Locate the cell with the specified text and output its (x, y) center coordinate. 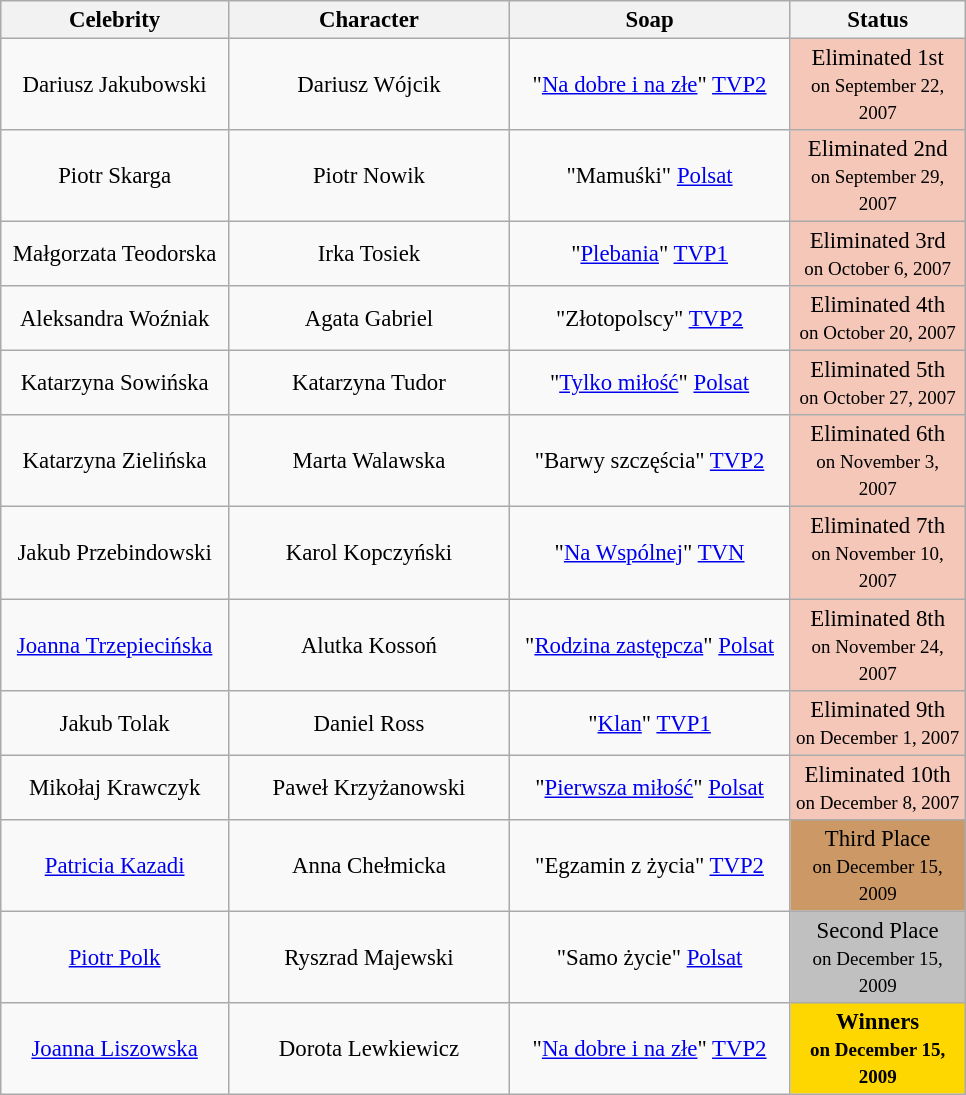
Jakub Tolak (115, 722)
"Egzamin z życia" TVP2 (650, 865)
"Na Wspólnej" TVN (650, 553)
Dariusz Jakubowski (115, 84)
Irka Tosiek (370, 254)
Katarzyna Sowińska (115, 384)
Mikołaj Krawczyk (115, 788)
Ryszrad Majewski (370, 957)
"Rodzina zastępcza" Polsat (650, 644)
"Samo życie" Polsat (650, 957)
Eliminated 8thon November 24, 2007 (878, 644)
Katarzyna Tudor (370, 384)
Aleksandra Woźniak (115, 318)
Celebrity (115, 20)
Eliminated 3rdon October 6, 2007 (878, 254)
Daniel Ross (370, 722)
Eliminated 7thon November 10, 2007 (878, 553)
"Mamuśki" Polsat (650, 176)
Joanna Liszowska (115, 1048)
Agata Gabriel (370, 318)
Jakub Przebindowski (115, 553)
Third Placeon December 15, 2009 (878, 865)
"Barwy szczęścia" TVP2 (650, 461)
Eliminated 6thon November 3, 2007 (878, 461)
Paweł Krzyżanowski (370, 788)
Małgorzata Teodorska (115, 254)
Soap (650, 20)
Marta Walawska (370, 461)
Eliminated 2ndon September 29, 2007 (878, 176)
Eliminated 1ston September 22, 2007 (878, 84)
Winnerson December 15, 2009 (878, 1048)
Eliminated 10thon December 8, 2007 (878, 788)
Dariusz Wójcik (370, 84)
"Złotopolscy" TVP2 (650, 318)
Piotr Polk (115, 957)
"Tylko miłość" Polsat (650, 384)
Anna Chełmicka (370, 865)
Karol Kopczyński (370, 553)
Second Placeon December 15, 2009 (878, 957)
Alutka Kossoń (370, 644)
Eliminated 4thon October 20, 2007 (878, 318)
Piotr Skarga (115, 176)
"Plebania" TVP1 (650, 254)
Eliminated 5thon October 27, 2007 (878, 384)
Katarzyna Zielińska (115, 461)
Character (370, 20)
Patricia Kazadi (115, 865)
Eliminated 9thon December 1, 2007 (878, 722)
Status (878, 20)
Joanna Trzepiecińska (115, 644)
Dorota Lewkiewicz (370, 1048)
"Pierwsza miłość" Polsat (650, 788)
"Klan" TVP1 (650, 722)
Piotr Nowik (370, 176)
